Locate the cell with the specified text and output its (x, y) center coordinate. 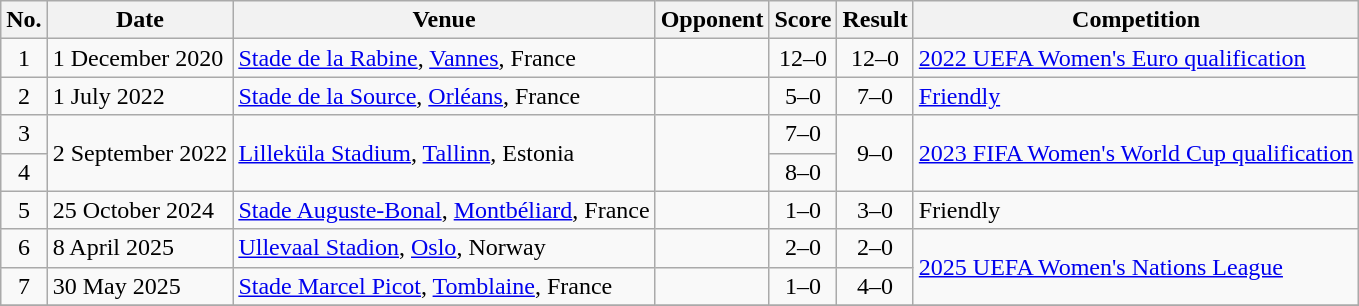
2025 UEFA Women's Nations League (1136, 267)
Opponent (712, 20)
Result (875, 20)
2023 FIFA Women's World Cup qualification (1136, 153)
3 (24, 134)
6 (24, 248)
No. (24, 20)
30 May 2025 (140, 286)
Competition (1136, 20)
Stade Marcel Picot, Tomblaine, France (444, 286)
8–0 (803, 172)
8 April 2025 (140, 248)
Stade de la Rabine, Vannes, France (444, 58)
2 (24, 96)
Score (803, 20)
Stade de la Source, Orléans, France (444, 96)
Lilleküla Stadium, Tallinn, Estonia (444, 153)
1 (24, 58)
2 September 2022 (140, 153)
5–0 (803, 96)
Ullevaal Stadion, Oslo, Norway (444, 248)
25 October 2024 (140, 210)
4–0 (875, 286)
7 (24, 286)
Venue (444, 20)
3–0 (875, 210)
5 (24, 210)
4 (24, 172)
Stade Auguste-Bonal, Montbéliard, France (444, 210)
1 December 2020 (140, 58)
9–0 (875, 153)
1 July 2022 (140, 96)
2022 UEFA Women's Euro qualification (1136, 58)
Date (140, 20)
